Locate the cell with the specified text and output its [X, Y] center coordinate. 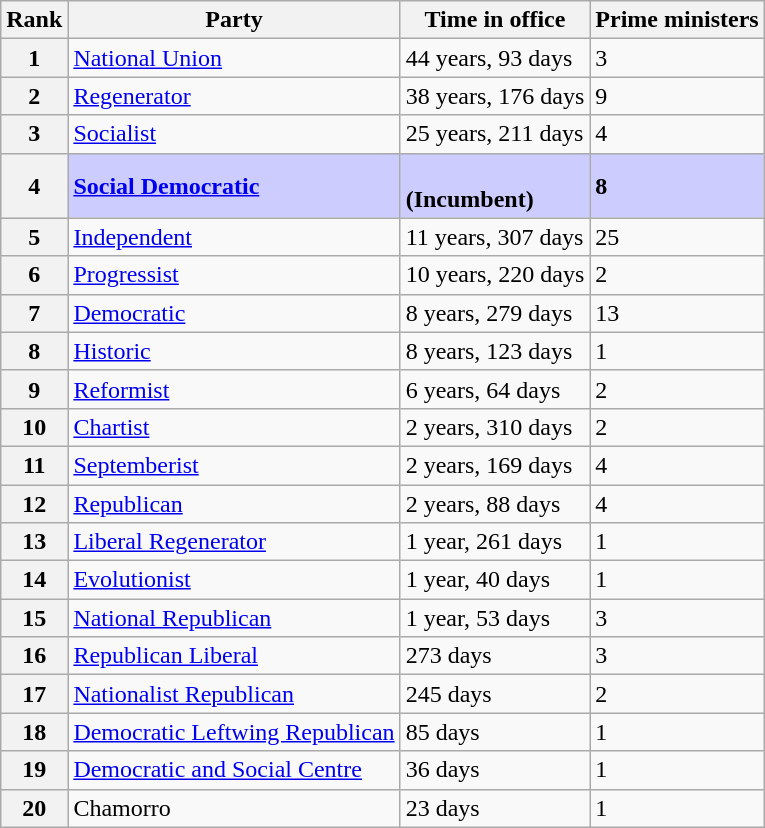
85 days [495, 732]
Evolutionist [234, 580]
11 years, 307 days [495, 237]
17 [34, 694]
10 [34, 427]
44 years, 93 days [495, 58]
36 days [495, 770]
23 days [495, 808]
245 days [495, 694]
Democratic [234, 313]
7 [34, 313]
6 [34, 275]
Chartist [234, 427]
19 [34, 770]
38 years, 176 days [495, 96]
Independent [234, 237]
11 [34, 465]
1 year, 53 days [495, 618]
2 years, 88 days [495, 503]
25 [677, 237]
10 years, 220 days [495, 275]
1 year, 40 days [495, 580]
8 years, 279 days [495, 313]
Prime ministers [677, 20]
15 [34, 618]
6 years, 64 days [495, 389]
National Republican [234, 618]
Progressist [234, 275]
(Incumbent) [495, 186]
Liberal Regenerator [234, 542]
14 [34, 580]
Historic [234, 351]
5 [34, 237]
Democratic Leftwing Republican [234, 732]
Time in office [495, 20]
20 [34, 808]
Socialist [234, 134]
273 days [495, 656]
25 years, 211 days [495, 134]
Republican [234, 503]
16 [34, 656]
Social Democratic [234, 186]
Democratic and Social Centre [234, 770]
Republican Liberal [234, 656]
National Union [234, 58]
Party [234, 20]
Chamorro [234, 808]
2 years, 310 days [495, 427]
18 [34, 732]
2 years, 169 days [495, 465]
Nationalist Republican [234, 694]
Septemberist [234, 465]
Rank [34, 20]
Reformist [234, 389]
Regenerator [234, 96]
12 [34, 503]
1 year, 261 days [495, 542]
8 years, 123 days [495, 351]
